Locate the cell with the specified text and output its (x, y) center coordinate. 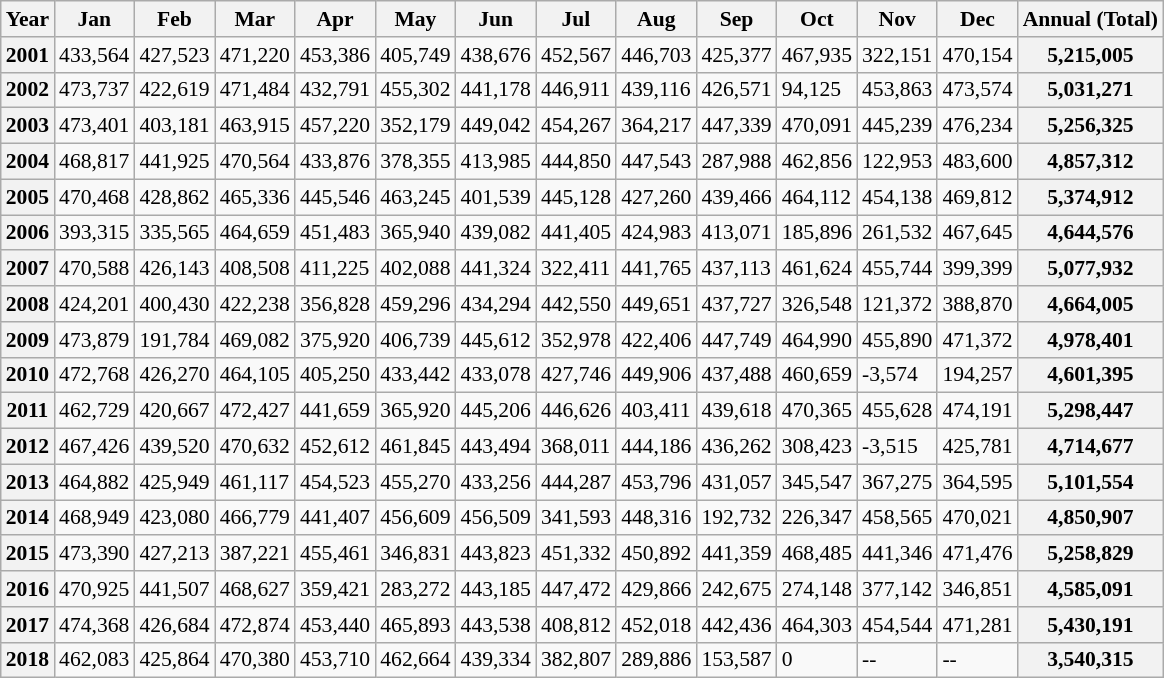
426,270 (174, 375)
429,866 (656, 589)
402,088 (415, 269)
2017 (28, 625)
5,258,829 (1091, 554)
439,466 (736, 197)
446,911 (576, 90)
474,368 (94, 625)
352,978 (576, 340)
426,684 (174, 625)
474,191 (977, 411)
453,863 (897, 90)
Jul (576, 19)
322,411 (576, 269)
444,287 (576, 482)
439,116 (656, 90)
452,612 (335, 447)
470,365 (817, 411)
467,645 (977, 233)
471,220 (255, 55)
4,644,576 (1091, 233)
2007 (28, 269)
472,768 (94, 375)
471,372 (977, 340)
308,423 (817, 447)
153,587 (736, 660)
May (415, 19)
464,112 (817, 197)
458,565 (897, 518)
388,870 (977, 304)
2015 (28, 554)
464,303 (817, 625)
462,856 (817, 162)
Apr (335, 19)
406,739 (415, 340)
423,080 (174, 518)
413,985 (496, 162)
447,749 (736, 340)
378,355 (415, 162)
261,532 (897, 233)
443,494 (496, 447)
483,600 (977, 162)
434,294 (496, 304)
466,779 (255, 518)
431,057 (736, 482)
5,430,191 (1091, 625)
341,593 (576, 518)
473,401 (94, 126)
274,148 (817, 589)
473,390 (94, 554)
2002 (28, 90)
5,298,447 (1091, 411)
457,220 (335, 126)
5,101,554 (1091, 482)
322,151 (897, 55)
424,201 (94, 304)
400,430 (174, 304)
287,988 (736, 162)
470,380 (255, 660)
433,078 (496, 375)
427,523 (174, 55)
425,377 (736, 55)
468,949 (94, 518)
445,239 (897, 126)
359,421 (335, 589)
443,538 (496, 625)
433,564 (94, 55)
403,181 (174, 126)
441,407 (335, 518)
448,316 (656, 518)
453,386 (335, 55)
326,548 (817, 304)
470,632 (255, 447)
467,426 (94, 447)
375,920 (335, 340)
401,539 (496, 197)
387,221 (255, 554)
471,484 (255, 90)
445,612 (496, 340)
463,915 (255, 126)
420,667 (174, 411)
427,260 (656, 197)
439,082 (496, 233)
Year (28, 19)
194,257 (977, 375)
441,925 (174, 162)
470,154 (977, 55)
461,624 (817, 269)
122,953 (897, 162)
2001 (28, 55)
443,823 (496, 554)
455,744 (897, 269)
Nov (897, 19)
425,781 (977, 447)
Jan (94, 19)
433,256 (496, 482)
425,949 (174, 482)
441,659 (335, 411)
2010 (28, 375)
461,117 (255, 482)
469,082 (255, 340)
0 (817, 660)
393,315 (94, 233)
Aug (656, 19)
470,564 (255, 162)
437,488 (736, 375)
405,749 (415, 55)
441,405 (576, 233)
462,664 (415, 660)
438,676 (496, 55)
2003 (28, 126)
439,618 (736, 411)
367,275 (897, 482)
226,347 (817, 518)
364,595 (977, 482)
441,346 (897, 554)
4,585,091 (1091, 589)
455,890 (897, 340)
464,659 (255, 233)
4,978,401 (1091, 340)
449,651 (656, 304)
408,508 (255, 269)
452,018 (656, 625)
185,896 (817, 233)
426,143 (174, 269)
470,021 (977, 518)
2011 (28, 411)
-3,574 (897, 375)
455,461 (335, 554)
2005 (28, 197)
5,256,325 (1091, 126)
5,215,005 (1091, 55)
441,178 (496, 90)
441,507 (174, 589)
470,588 (94, 269)
2004 (28, 162)
451,332 (576, 554)
465,336 (255, 197)
4,664,005 (1091, 304)
427,213 (174, 554)
464,990 (817, 340)
470,468 (94, 197)
446,703 (656, 55)
454,523 (335, 482)
441,359 (736, 554)
346,831 (415, 554)
Mar (255, 19)
464,105 (255, 375)
94,125 (817, 90)
444,850 (576, 162)
408,812 (576, 625)
Annual (Total) (1091, 19)
Jun (496, 19)
399,399 (977, 269)
456,509 (496, 518)
444,186 (656, 447)
441,324 (496, 269)
436,262 (736, 447)
422,619 (174, 90)
422,406 (656, 340)
-3,515 (897, 447)
242,675 (736, 589)
432,791 (335, 90)
4,714,677 (1091, 447)
424,983 (656, 233)
447,472 (576, 589)
422,238 (255, 304)
2012 (28, 447)
445,546 (335, 197)
4,857,312 (1091, 162)
283,272 (415, 589)
449,042 (496, 126)
465,893 (415, 625)
2008 (28, 304)
2006 (28, 233)
464,882 (94, 482)
459,296 (415, 304)
2009 (28, 340)
411,225 (335, 269)
468,627 (255, 589)
2013 (28, 482)
446,626 (576, 411)
405,250 (335, 375)
4,850,907 (1091, 518)
Sep (736, 19)
2016 (28, 589)
468,485 (817, 554)
441,765 (656, 269)
454,267 (576, 126)
456,609 (415, 518)
368,011 (576, 447)
4,601,395 (1091, 375)
470,091 (817, 126)
425,864 (174, 660)
Dec (977, 19)
443,185 (496, 589)
377,142 (897, 589)
413,071 (736, 233)
346,851 (977, 589)
447,543 (656, 162)
473,879 (94, 340)
455,270 (415, 482)
Oct (817, 19)
5,031,271 (1091, 90)
447,339 (736, 126)
462,083 (94, 660)
455,628 (897, 411)
2018 (28, 660)
453,440 (335, 625)
467,935 (817, 55)
471,476 (977, 554)
403,411 (656, 411)
365,920 (415, 411)
473,737 (94, 90)
364,217 (656, 126)
442,436 (736, 625)
5,374,912 (1091, 197)
121,372 (897, 304)
463,245 (415, 197)
5,077,932 (1091, 269)
442,550 (576, 304)
449,906 (656, 375)
191,784 (174, 340)
437,113 (736, 269)
476,234 (977, 126)
426,571 (736, 90)
433,876 (335, 162)
433,442 (415, 375)
461,845 (415, 447)
468,817 (94, 162)
472,874 (255, 625)
439,334 (496, 660)
462,729 (94, 411)
471,281 (977, 625)
428,862 (174, 197)
454,544 (897, 625)
439,520 (174, 447)
365,940 (415, 233)
192,732 (736, 518)
445,128 (576, 197)
345,547 (817, 482)
Feb (174, 19)
452,567 (576, 55)
450,892 (656, 554)
453,710 (335, 660)
3,540,315 (1091, 660)
460,659 (817, 375)
455,302 (415, 90)
473,574 (977, 90)
451,483 (335, 233)
453,796 (656, 482)
427,746 (576, 375)
335,565 (174, 233)
469,812 (977, 197)
470,925 (94, 589)
445,206 (496, 411)
289,886 (656, 660)
2014 (28, 518)
472,427 (255, 411)
356,828 (335, 304)
352,179 (415, 126)
437,727 (736, 304)
382,807 (576, 660)
454,138 (897, 197)
